Find where the given text appears and provide that cell's center as [x, y] coordinate. 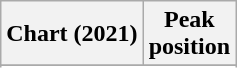
Chart (2021) [72, 34]
Peakposition [189, 34]
